Capture the cell that displays the provided text and extract its [x, y] central coordinate. 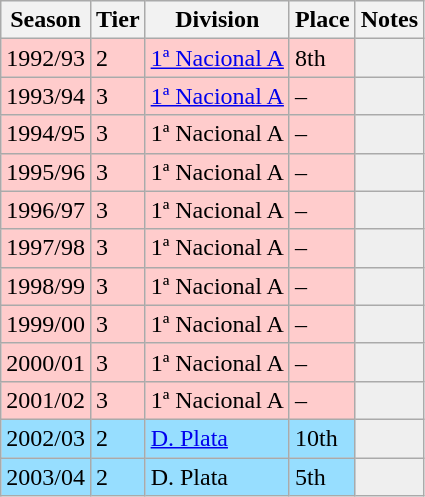
1998/99 [46, 286]
10th [322, 438]
Notes [389, 20]
Season [46, 20]
Place [322, 20]
1994/95 [46, 134]
2002/03 [46, 438]
2003/04 [46, 477]
1995/96 [46, 172]
1999/00 [46, 324]
Tier [118, 20]
5th [322, 477]
1992/93 [46, 58]
2000/01 [46, 362]
Division [217, 20]
1996/97 [46, 210]
1997/98 [46, 248]
2001/02 [46, 400]
8th [322, 58]
1993/94 [46, 96]
